For the text-containing cell, return its midpoint in (X, Y) coordinate format. 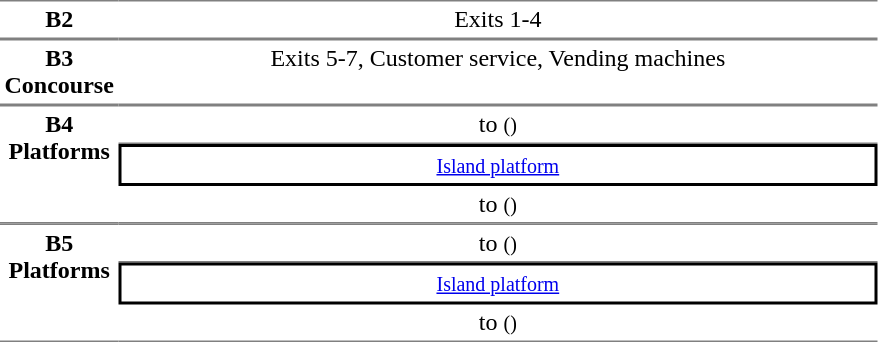
B2 (59, 20)
Exits 1-4 (498, 20)
Exits 5-7, Customer service, Vending machines (498, 72)
B5Platforms (59, 283)
B3Concourse (59, 72)
B4Platforms (59, 164)
